Pinpoint the cell where the given text exists, returning its (x, y) midpoint coordinate. 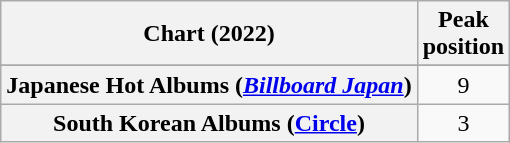
Chart (2022) (209, 34)
Peakposition (463, 34)
South Korean Albums (Circle) (209, 123)
Japanese Hot Albums (Billboard Japan) (209, 85)
9 (463, 85)
3 (463, 123)
